For the text-containing cell, return its midpoint in (X, Y) coordinate format. 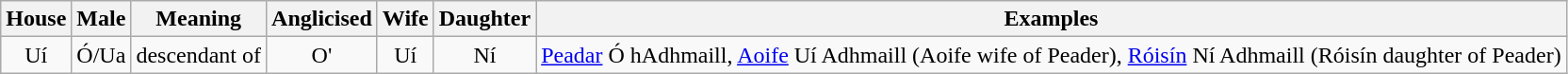
Wife (405, 19)
House (36, 19)
Ó/Ua (102, 55)
descendant of (199, 55)
Anglicised (322, 19)
Peadar Ó hAdhmaill, Aoife Uí Adhmaill (Aoife wife of Peader), Róisín Ní Adhmaill (Róisín daughter of Peader) (1052, 55)
Male (102, 19)
Ní (484, 55)
Daughter (484, 19)
Examples (1052, 19)
O' (322, 55)
Meaning (199, 19)
